From the cell containing the given text, extract its center point as [x, y] coordinate. 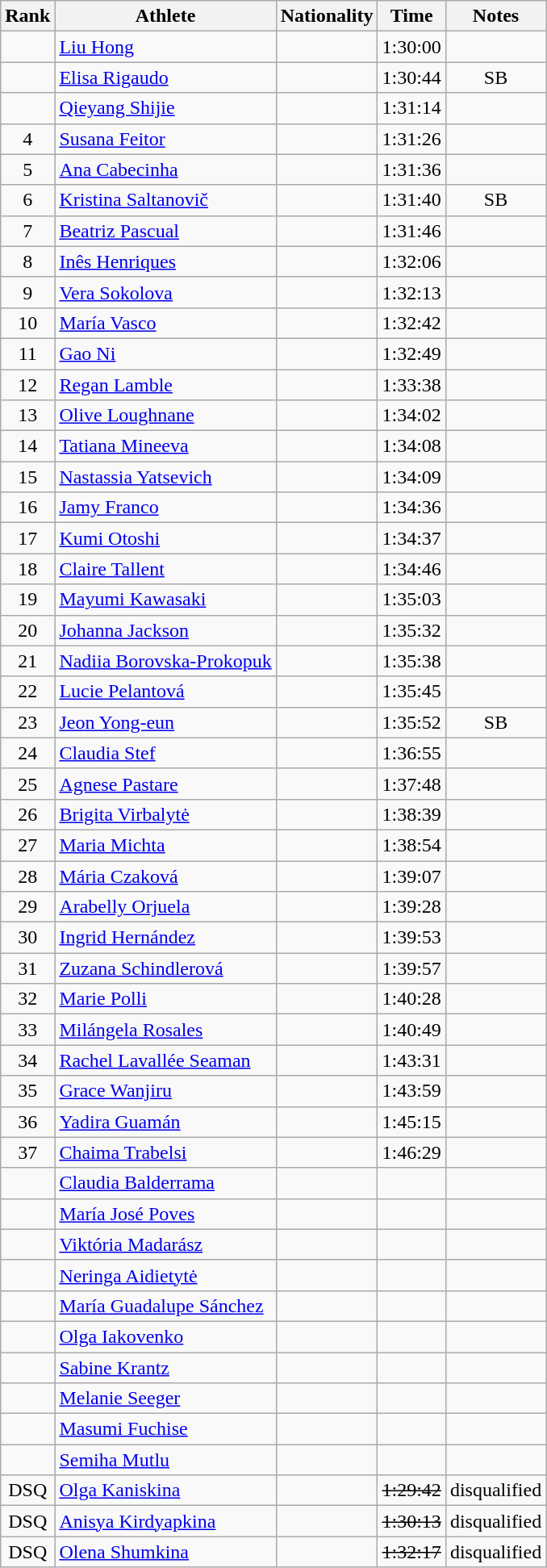
1:31:26 [411, 139]
Melanie Seeger [165, 1399]
18 [27, 569]
1:33:38 [411, 385]
Olga Iakovenko [165, 1336]
Maria Michta [165, 845]
Jamy Franco [165, 508]
8 [27, 261]
Notes [495, 16]
Gao Ni [165, 353]
1:31:36 [411, 169]
María Vasco [165, 323]
5 [27, 169]
1:34:02 [411, 416]
1:46:29 [411, 1152]
Tatiana Mineeva [165, 446]
Nadiia Borovska-Prokopuk [165, 661]
1:35:52 [411, 722]
Anisya Kirdyapkina [165, 1521]
María José Poves [165, 1214]
Claire Tallent [165, 569]
Olena Shumkina [165, 1552]
1:40:49 [411, 1030]
Brigita Virbalytė [165, 814]
1:35:03 [411, 600]
11 [27, 353]
Elisa Rigaudo [165, 77]
25 [27, 784]
1:32:17 [411, 1552]
36 [27, 1122]
34 [27, 1060]
Milángela Rosales [165, 1030]
1:35:38 [411, 661]
Ana Cabecinha [165, 169]
Neringa Aidietytė [165, 1275]
Yadira Guamán [165, 1122]
1:43:59 [411, 1091]
16 [27, 508]
Beatriz Pascual [165, 231]
Mária Czaková [165, 876]
26 [27, 814]
1:37:48 [411, 784]
1:39:53 [411, 938]
Olive Loughnane [165, 416]
27 [27, 845]
30 [27, 938]
Agnese Pastare [165, 784]
Olga Kaniskina [165, 1491]
1:31:40 [411, 200]
17 [27, 538]
6 [27, 200]
19 [27, 600]
Liu Hong [165, 47]
Arabelly Orjuela [165, 907]
Nationality [327, 16]
María Guadalupe Sánchez [165, 1306]
Regan Lamble [165, 385]
15 [27, 477]
Athlete [165, 16]
21 [27, 661]
1:30:00 [411, 47]
1:29:42 [411, 1491]
Nastassia Yatsevich [165, 477]
Sabine Krantz [165, 1368]
Qieyang Shijie [165, 108]
Grace Wanjiru [165, 1091]
Susana Feitor [165, 139]
1:30:44 [411, 77]
1:39:28 [411, 907]
1:34:36 [411, 508]
Ingrid Hernández [165, 938]
1:40:28 [411, 999]
Zuzana Schindlerová [165, 968]
Johanna Jackson [165, 630]
Time [411, 16]
1:31:14 [411, 108]
Marie Polli [165, 999]
1:34:08 [411, 446]
4 [27, 139]
29 [27, 907]
Chaima Trabelsi [165, 1152]
Rank [27, 16]
1:31:46 [411, 231]
1:34:37 [411, 538]
1:43:31 [411, 1060]
13 [27, 416]
1:39:07 [411, 876]
10 [27, 323]
Lucie Pelantová [165, 692]
1:32:06 [411, 261]
Semiha Mutlu [165, 1460]
1:38:39 [411, 814]
Kumi Otoshi [165, 538]
1:30:13 [411, 1521]
7 [27, 231]
Mayumi Kawasaki [165, 600]
Masumi Fuchise [165, 1429]
1:32:49 [411, 353]
Claudia Balderrama [165, 1183]
1:34:46 [411, 569]
Inês Henriques [165, 261]
1:32:42 [411, 323]
33 [27, 1030]
Jeon Yong-eun [165, 722]
Claudia Stef [165, 753]
24 [27, 753]
1:36:55 [411, 753]
9 [27, 292]
1:32:13 [411, 292]
37 [27, 1152]
23 [27, 722]
35 [27, 1091]
Kristina Saltanovič [165, 200]
Viktória Madarász [165, 1244]
1:39:57 [411, 968]
Vera Sokolova [165, 292]
28 [27, 876]
1:35:32 [411, 630]
12 [27, 385]
22 [27, 692]
1:38:54 [411, 845]
31 [27, 968]
32 [27, 999]
1:45:15 [411, 1122]
20 [27, 630]
1:34:09 [411, 477]
1:35:45 [411, 692]
Rachel Lavallée Seaman [165, 1060]
14 [27, 446]
